Pinpoint the cell where the given text exists, returning its (X, Y) midpoint coordinate. 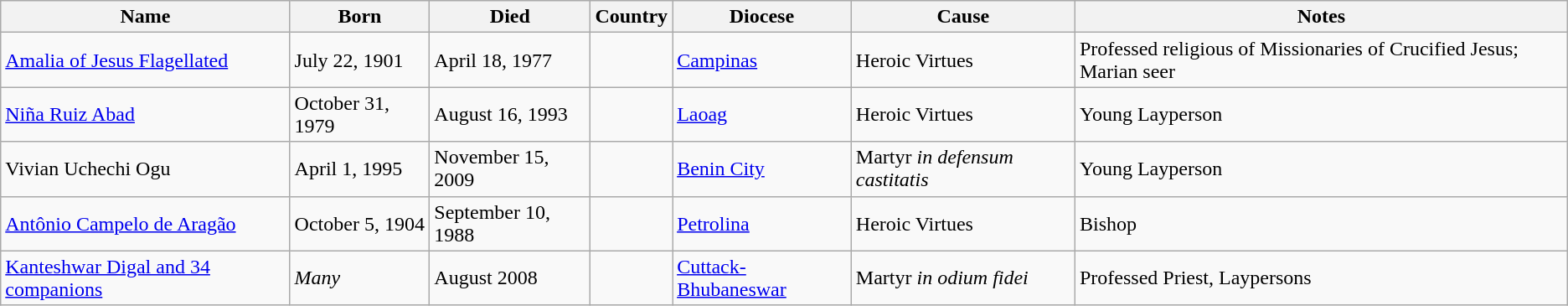
Died (510, 17)
Benin City (762, 169)
Martyr in defensum castitatis (963, 169)
Bishop (1321, 223)
April 18, 1977 (510, 60)
April 1, 1995 (360, 169)
Born (360, 17)
Kanteshwar Digal and 34 companions (146, 278)
Laoag (762, 114)
Many (360, 278)
July 22, 1901 (360, 60)
August 16, 1993 (510, 114)
October 5, 1904 (360, 223)
Name (146, 17)
Antônio Campelo de Aragão (146, 223)
Notes (1321, 17)
Diocese (762, 17)
Amalia of Jesus Flagellated (146, 60)
Vivian Uchechi Ogu (146, 169)
Niña Ruiz Abad (146, 114)
Campinas (762, 60)
September 10, 1988 (510, 223)
October 31, 1979 (360, 114)
Cause (963, 17)
Professed Priest, Laypersons (1321, 278)
Professed religious of Missionaries of Crucified Jesus; Marian seer (1321, 60)
November 15, 2009 (510, 169)
Petrolina (762, 223)
August 2008 (510, 278)
Cuttack-Bhubaneswar (762, 278)
Country (632, 17)
Martyr in odium fidei (963, 278)
